Find where the given text appears and provide that cell's center as [x, y] coordinate. 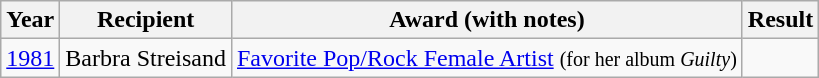
Recipient [146, 20]
1981 [30, 58]
Award (with notes) [486, 20]
Barbra Streisand [146, 58]
Result [780, 20]
Favorite Pop/Rock Female Artist (for her album Guilty) [486, 58]
Year [30, 20]
